Scan for the cell matching the given text and deliver its (X, Y) coordinate at center. 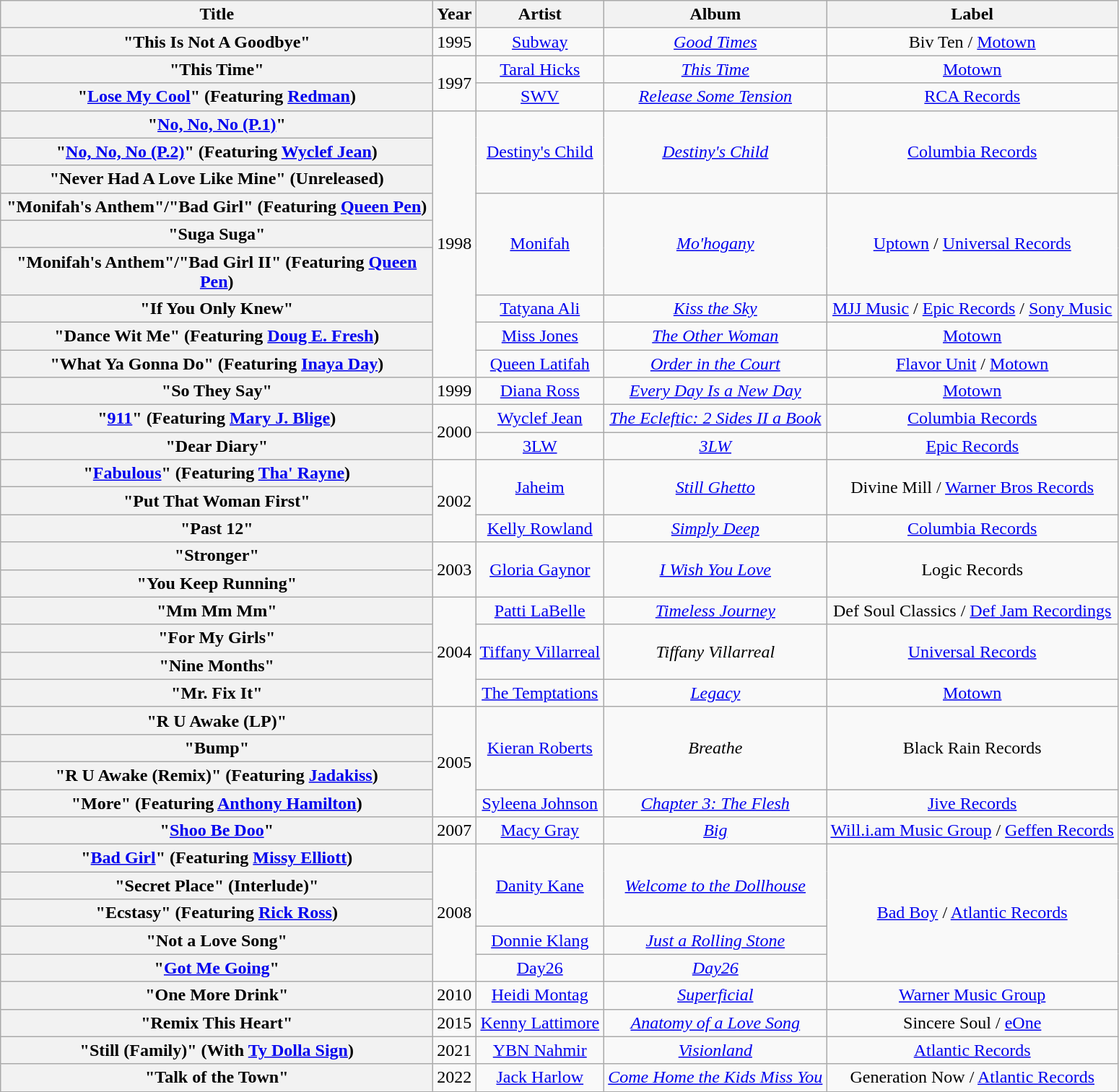
Artist (540, 14)
2000 (455, 432)
Chapter 3: The Flesh (715, 803)
Divine Mill / Warner Bros Records (972, 487)
Breathe (715, 748)
"If You Only Knew" (217, 308)
"One More Drink" (217, 995)
Atlantic Records (972, 1050)
"Bad Girl" (Featuring Missy Elliott) (217, 858)
Jack Harlow (540, 1078)
Big (715, 831)
Queen Latifah (540, 363)
"So They Say" (217, 391)
"What Ya Gonna Do" (Featuring Inaya Day) (217, 363)
2021 (455, 1050)
Syleena Johnson (540, 803)
2005 (455, 761)
"Mr. Fix It" (217, 693)
Sincere Soul / eOne (972, 1023)
Kenny Lattimore (540, 1023)
Biv Ten / Motown (972, 42)
"Still (Family)" (With Ty Dolla Sign) (217, 1050)
Generation Now / Atlantic Records (972, 1078)
Donnie Klang (540, 940)
"Suga Suga" (217, 234)
Good Times (715, 42)
Mo'hogany (715, 244)
"Bump" (217, 748)
Label (972, 14)
"Shoo Be Doo" (217, 831)
"Monifah's Anthem"/"Bad Girl II" (Featuring Queen Pen) (217, 271)
Heidi Montag (540, 995)
"Dear Diary" (217, 446)
2007 (455, 831)
1999 (455, 391)
Monifah (540, 244)
"Talk of the Town" (217, 1078)
"No, No, No (P.2)" (Featuring Wyclef Jean) (217, 152)
Come Home the Kids Miss You (715, 1078)
Every Day Is a New Day (715, 391)
Superficial (715, 995)
Universal Records (972, 652)
1998 (455, 244)
Jive Records (972, 803)
Bad Boy / Atlantic Records (972, 913)
The Other Woman (715, 336)
"Mm Mm Mm" (217, 611)
Order in the Court (715, 363)
"R U Awake (Remix)" (Featuring Jadakiss) (217, 775)
2003 (455, 569)
"Lose My Cool" (Featuring Redman) (217, 97)
Title (217, 14)
"911" (Featuring Mary J. Blige) (217, 419)
Legacy (715, 693)
"Put That Woman First" (217, 501)
Taral Hicks (540, 69)
Timeless Journey (715, 611)
1995 (455, 42)
2002 (455, 501)
"For My Girls" (217, 638)
"Secret Place" (Interlude)" (217, 886)
Year (455, 14)
I Wish You Love (715, 569)
Kiss the Sky (715, 308)
Uptown / Universal Records (972, 244)
The Temptations (540, 693)
Macy Gray (540, 831)
"Nine Months" (217, 665)
Kieran Roberts (540, 748)
Still Ghetto (715, 487)
2004 (455, 652)
"Ecstasy" (Featuring Rick Ross) (217, 913)
1997 (455, 83)
"Got Me Going" (217, 968)
"More" (Featuring Anthony Hamilton) (217, 803)
This Time (715, 69)
Subway (540, 42)
"Dance Wit Me" (Featuring Doug E. Fresh) (217, 336)
Epic Records (972, 446)
Will.i.am Music Group / Geffen Records (972, 831)
RCA Records (972, 97)
"Never Had A Love Like Mine" (Unreleased) (217, 179)
Warner Music Group (972, 995)
2008 (455, 913)
Just a Rolling Stone (715, 940)
"R U Awake (LP)" (217, 720)
"Fabulous" (Featuring Tha' Rayne) (217, 473)
2015 (455, 1023)
"Stronger" (217, 556)
YBN Nahmir (540, 1050)
"No, No, No (P.1)" (217, 124)
Welcome to the Dollhouse (715, 886)
Gloria Gaynor (540, 569)
Miss Jones (540, 336)
"This Is Not A Goodbye" (217, 42)
"You Keep Running" (217, 583)
The Ecleftic: 2 Sides II a Book (715, 419)
Tatyana Ali (540, 308)
"Remix This Heart" (217, 1023)
Patti LaBelle (540, 611)
"Monifah's Anthem"/"Bad Girl" (Featuring Queen Pen) (217, 206)
Logic Records (972, 569)
2010 (455, 995)
Black Rain Records (972, 748)
Flavor Unit / Motown (972, 363)
Anatomy of a Love Song (715, 1023)
Wyclef Jean (540, 419)
MJJ Music / Epic Records / Sony Music (972, 308)
"This Time" (217, 69)
Visionland (715, 1050)
"Not a Love Song" (217, 940)
2022 (455, 1078)
Jaheim (540, 487)
Album (715, 14)
Def Soul Classics / Def Jam Recordings (972, 611)
Release Some Tension (715, 97)
"Past 12" (217, 528)
Simply Deep (715, 528)
Diana Ross (540, 391)
Kelly Rowland (540, 528)
SWV (540, 97)
Danity Kane (540, 886)
